Capture the cell that displays the provided text and extract its [X, Y] central coordinate. 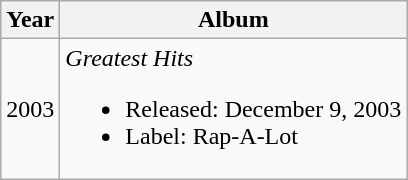
Album [234, 20]
Year [30, 20]
Greatest HitsReleased: December 9, 2003Label: Rap-A-Lot [234, 109]
2003 [30, 109]
